Identify which cell holds the provided text, then report its [X, Y] central coordinate. 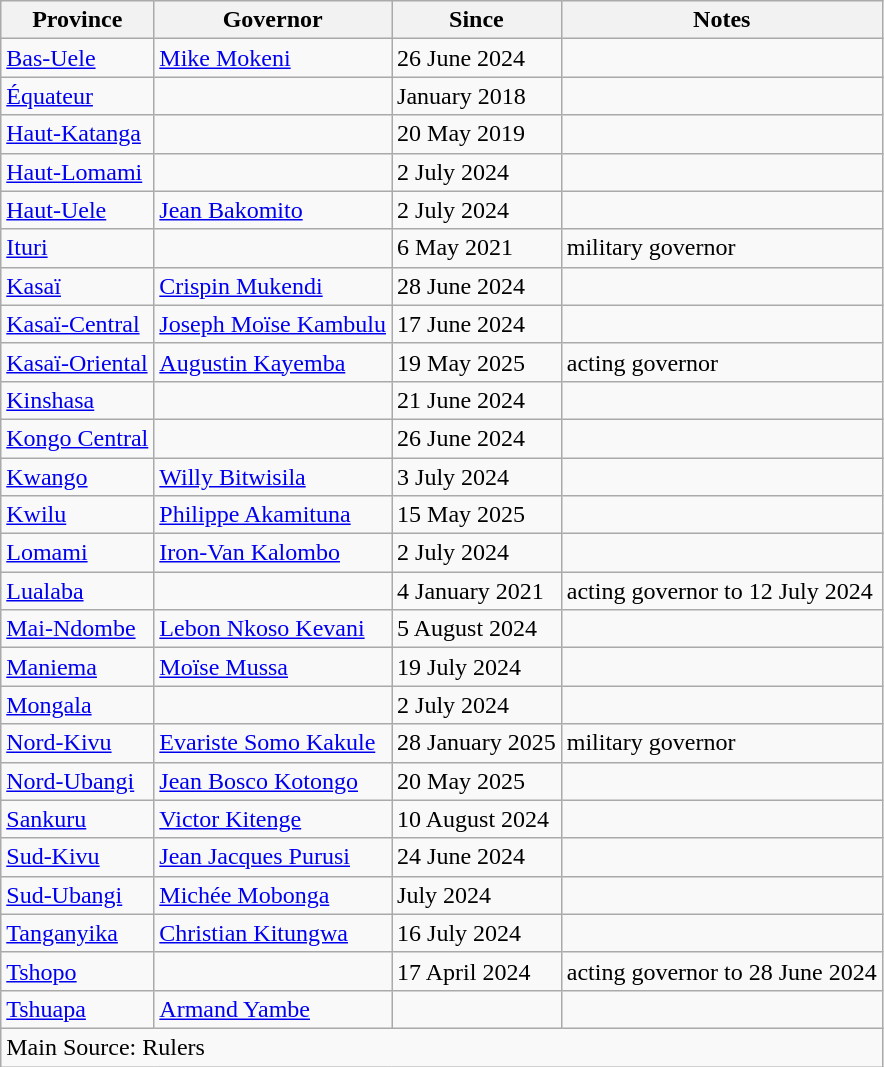
Victor Kitenge [273, 819]
20 May 2025 [477, 781]
Mike Mokeni [273, 58]
acting governor to 28 June 2024 [722, 971]
Kwango [78, 477]
3 July 2024 [477, 477]
acting governor to 12 July 2024 [722, 591]
28 January 2025 [477, 743]
Main Source: Rulers [442, 1047]
Sud-Kivu [78, 857]
Lualaba [78, 591]
19 May 2025 [477, 362]
Maniema [78, 667]
Moïse Mussa [273, 667]
4 January 2021 [477, 591]
Nord-Kivu [78, 743]
Province [78, 20]
Bas-Uele [78, 58]
28 June 2024 [477, 286]
Augustin Kayemba [273, 362]
Crispin Mukendi [273, 286]
10 August 2024 [477, 819]
Kasaï-Central [78, 324]
Haut-Lomami [78, 172]
Jean Jacques Purusi [273, 857]
Since [477, 20]
Équateur [78, 96]
Kasaï [78, 286]
Iron-Van Kalombo [273, 553]
Lomami [78, 553]
Tshopo [78, 971]
Mai-Ndombe [78, 629]
Lebon Nkoso Kevani [273, 629]
Jean Bosco Kotongo [273, 781]
acting governor [722, 362]
Governor [273, 20]
Ituri [78, 248]
July 2024 [477, 895]
6 May 2021 [477, 248]
Philippe Akamituna [273, 515]
17 June 2024 [477, 324]
Evariste Somo Kakule [273, 743]
24 June 2024 [477, 857]
Kasaï-Oriental [78, 362]
19 July 2024 [477, 667]
Notes [722, 20]
Willy Bitwisila [273, 477]
Tshuapa [78, 1009]
Kongo Central [78, 438]
Sankuru [78, 819]
Christian Kitungwa [273, 933]
Joseph Moïse Kambulu [273, 324]
Kwilu [78, 515]
16 July 2024 [477, 933]
Sud-Ubangi [78, 895]
Nord-Ubangi [78, 781]
15 May 2025 [477, 515]
20 May 2019 [477, 134]
Armand Yambe [273, 1009]
Haut-Uele [78, 210]
17 April 2024 [477, 971]
Michée Mobonga [273, 895]
21 June 2024 [477, 400]
Jean Bakomito [273, 210]
Kinshasa [78, 400]
5 August 2024 [477, 629]
Mongala [78, 705]
January 2018 [477, 96]
Haut-Katanga [78, 134]
Tanganyika [78, 933]
